Search for the cell housing the specified text and yield its (x, y) center coordinate. 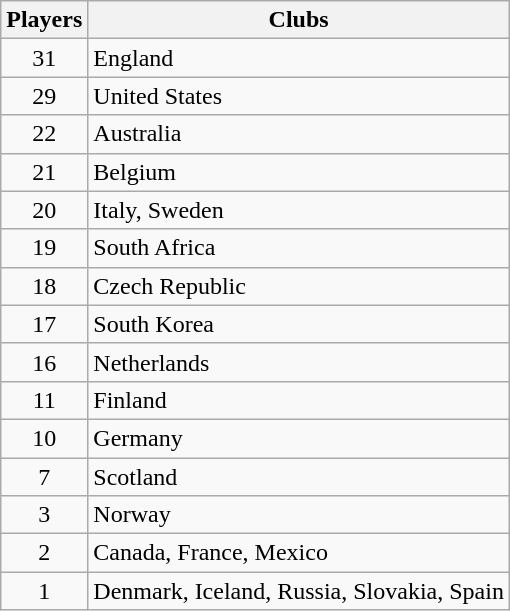
Germany (299, 438)
29 (44, 96)
South Korea (299, 324)
Netherlands (299, 362)
18 (44, 286)
Belgium (299, 172)
Italy, Sweden (299, 210)
Norway (299, 515)
Finland (299, 400)
7 (44, 477)
Scotland (299, 477)
Czech Republic (299, 286)
Canada, France, Mexico (299, 553)
Clubs (299, 20)
England (299, 58)
Denmark, Iceland, Russia, Slovakia, Spain (299, 591)
1 (44, 591)
3 (44, 515)
United States (299, 96)
21 (44, 172)
17 (44, 324)
Players (44, 20)
2 (44, 553)
11 (44, 400)
Australia (299, 134)
20 (44, 210)
19 (44, 248)
16 (44, 362)
South Africa (299, 248)
10 (44, 438)
22 (44, 134)
31 (44, 58)
